Return [x, y] of the center of cell containing provided text 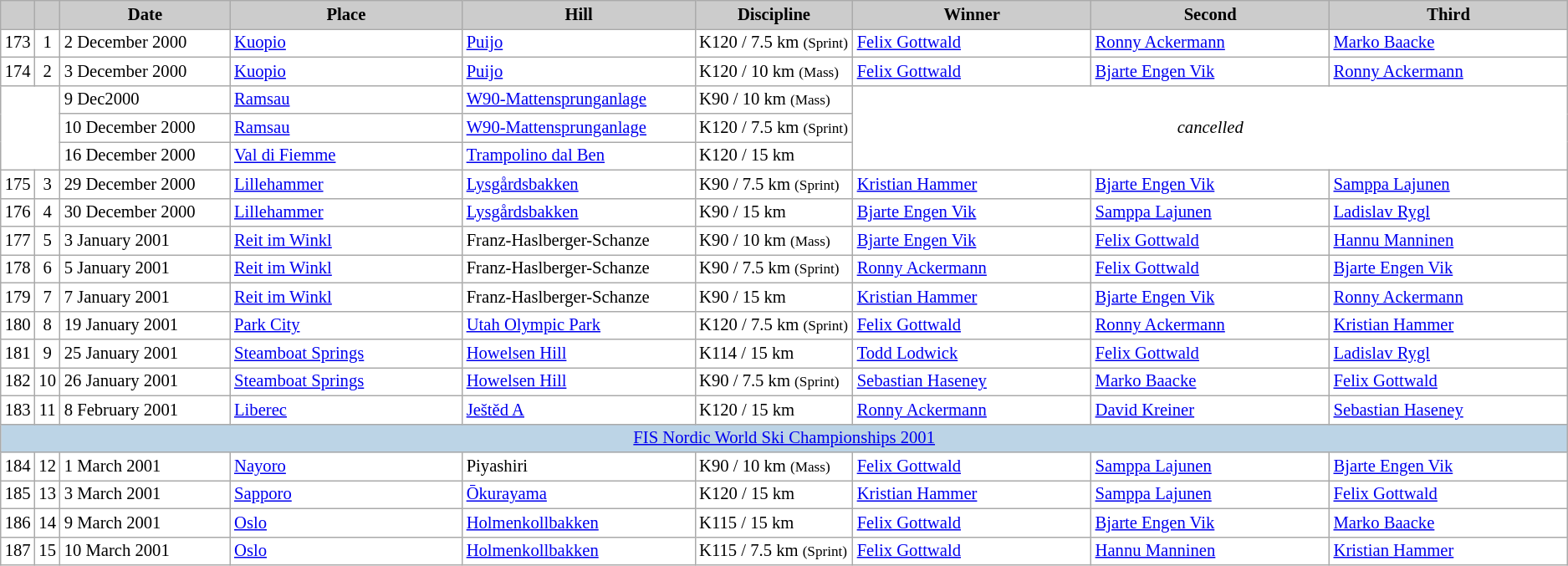
186 [18, 523]
185 [18, 494]
19 January 2001 [146, 325]
173 [18, 43]
9 Dec2000 [146, 99]
10 March 2001 [146, 551]
7 January 2001 [146, 297]
Utah Olympic Park [579, 325]
179 [18, 297]
K115 / 15 km [774, 523]
5 January 2001 [146, 268]
187 [18, 551]
11 [47, 410]
9 March 2001 [146, 523]
13 [47, 494]
Date [146, 14]
176 [18, 212]
3 March 2001 [146, 494]
3 December 2000 [146, 71]
Winner [972, 14]
K114 / 15 km [774, 354]
Third [1448, 14]
184 [18, 466]
2 [47, 71]
3 [47, 184]
FIS Nordic World Ski Championships 2001 [784, 438]
182 [18, 381]
16 December 2000 [146, 156]
26 January 2001 [146, 381]
2 December 2000 [146, 43]
14 [47, 523]
Second [1211, 14]
Liberec [346, 410]
175 [18, 184]
Trampolino dal Ben [579, 156]
4 [47, 212]
3 January 2001 [146, 240]
7 [47, 297]
Nayoro [346, 466]
6 [47, 268]
Place [346, 14]
Piyashiri [579, 466]
180 [18, 325]
181 [18, 354]
1 [47, 43]
178 [18, 268]
David Kreiner [1211, 410]
1 March 2001 [146, 466]
K120 / 10 km (Mass) [774, 71]
10 [47, 381]
8 February 2001 [146, 410]
5 [47, 240]
30 December 2000 [146, 212]
cancelled [1211, 127]
10 December 2000 [146, 128]
15 [47, 551]
Ještěd A [579, 410]
9 [47, 354]
25 January 2001 [146, 354]
Ōkurayama [579, 494]
Discipline [774, 14]
177 [18, 240]
Val di Fiemme [346, 156]
Sapporo [346, 494]
183 [18, 410]
Hill [579, 14]
K115 / 7.5 km (Sprint) [774, 551]
29 December 2000 [146, 184]
12 [47, 466]
Todd Lodwick [972, 354]
Park City [346, 325]
8 [47, 325]
174 [18, 71]
